Identify which cell holds the provided text, then report its (x, y) central coordinate. 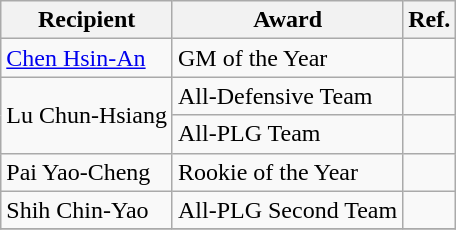
Rookie of the Year (287, 172)
Pai Yao-Cheng (87, 172)
Lu Chun-Hsiang (87, 115)
GM of the Year (287, 58)
All-PLG Second Team (287, 210)
Chen Hsin-An (87, 58)
All-Defensive Team (287, 96)
Shih Chin-Yao (87, 210)
Ref. (430, 20)
All-PLG Team (287, 134)
Recipient (87, 20)
Award (287, 20)
